Search for the cell housing the specified text and yield its [X, Y] center coordinate. 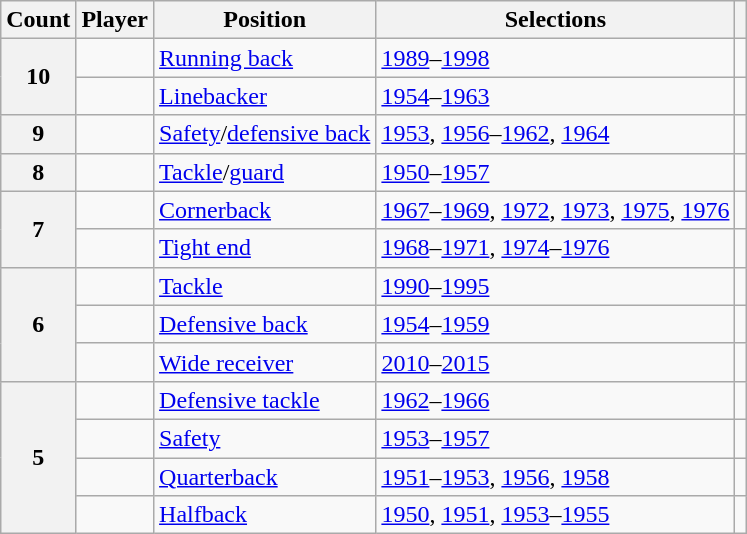
1950, 1951, 1953–1955 [556, 515]
Position [265, 20]
Tackle [265, 286]
1953–1957 [556, 438]
Wide receiver [265, 362]
1950–1957 [556, 172]
6 [38, 324]
Defensive back [265, 324]
10 [38, 77]
2010–2015 [556, 362]
Running back [265, 58]
Quarterback [265, 477]
9 [38, 134]
1951–1953, 1956, 1958 [556, 477]
Cornerback [265, 210]
Tight end [265, 248]
5 [38, 457]
Safety/defensive back [265, 134]
1989–1998 [556, 58]
1954–1963 [556, 96]
Linebacker [265, 96]
1962–1966 [556, 400]
Tackle/guard [265, 172]
1967–1969, 1972, 1973, 1975, 1976 [556, 210]
Halfback [265, 515]
1968–1971, 1974–1976 [556, 248]
1953, 1956–1962, 1964 [556, 134]
Defensive tackle [265, 400]
1954–1959 [556, 324]
Count [38, 20]
8 [38, 172]
7 [38, 229]
1990–1995 [556, 286]
Player [115, 20]
Safety [265, 438]
Selections [556, 20]
